For the text-containing cell, return its midpoint in (x, y) coordinate format. 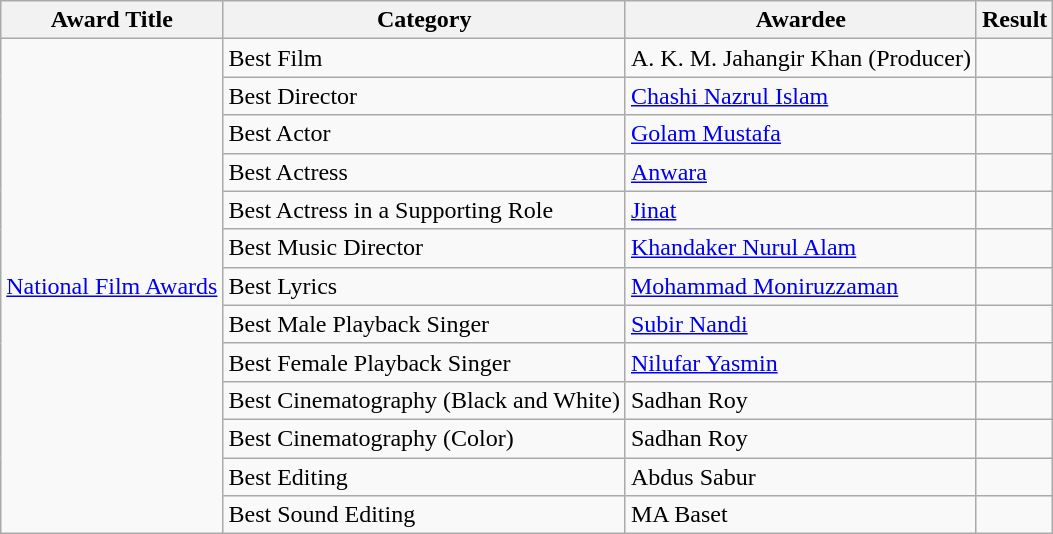
Award Title (112, 20)
Best Director (424, 96)
Nilufar Yasmin (800, 362)
Best Sound Editing (424, 515)
Mohammad Moniruzzaman (800, 286)
Chashi Nazrul Islam (800, 96)
Category (424, 20)
Jinat (800, 210)
National Film Awards (112, 286)
Result (1014, 20)
MA Baset (800, 515)
Golam Mustafa (800, 134)
Best Female Playback Singer (424, 362)
Subir Nandi (800, 324)
A. K. M. Jahangir Khan (Producer) (800, 58)
Khandaker Nurul Alam (800, 248)
Anwara (800, 172)
Best Editing (424, 477)
Best Actress in a Supporting Role (424, 210)
Best Cinematography (Color) (424, 438)
Abdus Sabur (800, 477)
Best Actress (424, 172)
Best Film (424, 58)
Best Music Director (424, 248)
Best Male Playback Singer (424, 324)
Awardee (800, 20)
Best Lyrics (424, 286)
Best Actor (424, 134)
Best Cinematography (Black and White) (424, 400)
